Capture the cell that displays the provided text and extract its (X, Y) central coordinate. 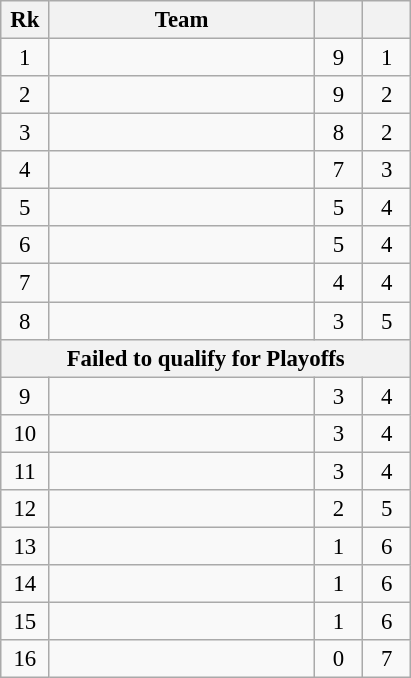
10 (25, 433)
16 (25, 659)
11 (25, 471)
14 (25, 584)
Failed to qualify for Playoffs (206, 358)
0 (338, 659)
Rk (25, 20)
12 (25, 509)
15 (25, 621)
Team (182, 20)
13 (25, 546)
